Determine the [X, Y] coordinate at the center of the cell enclosing the given text.  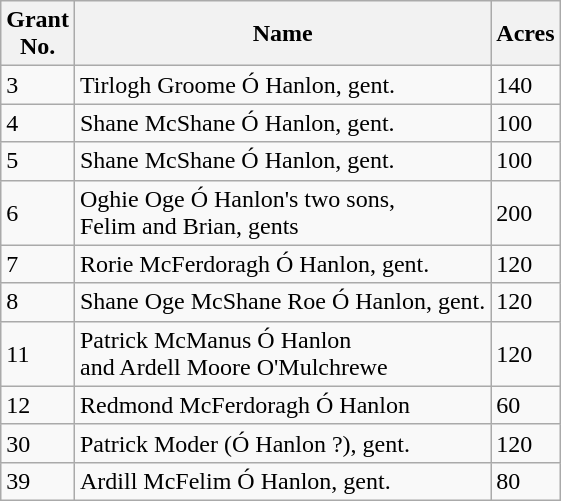
Shane Oge McShane Roe Ó Hanlon, gent. [282, 302]
Patrick McManus Ó Hanlonand Ardell Moore O'Mulchrewe [282, 354]
Patrick Moder (Ó Hanlon ?), gent. [282, 443]
200 [526, 212]
30 [38, 443]
12 [38, 405]
60 [526, 405]
Oghie Oge Ó Hanlon's two sons, Felim and Brian, gents [282, 212]
Name [282, 34]
4 [38, 123]
5 [38, 161]
Tirlogh Groome Ó Hanlon, gent. [282, 85]
Rorie McFerdoragh Ó Hanlon, gent. [282, 264]
39 [38, 481]
7 [38, 264]
Redmond McFerdoragh Ó Hanlon [282, 405]
11 [38, 354]
Ardill McFelim Ó Hanlon, gent. [282, 481]
Acres [526, 34]
8 [38, 302]
Grant No. [38, 34]
80 [526, 481]
140 [526, 85]
6 [38, 212]
3 [38, 85]
